Return the [X, Y] coordinate for the center point of the cell that contains the specified text.  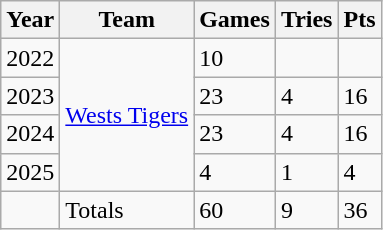
Team [127, 20]
9 [306, 210]
Totals [127, 210]
Wests Tigers [127, 115]
Year [30, 20]
1 [306, 172]
2022 [30, 58]
10 [235, 58]
36 [360, 210]
2023 [30, 96]
Tries [306, 20]
2025 [30, 172]
Games [235, 20]
Pts [360, 20]
2024 [30, 134]
60 [235, 210]
